Scan for the cell matching the given text and deliver its (x, y) coordinate at center. 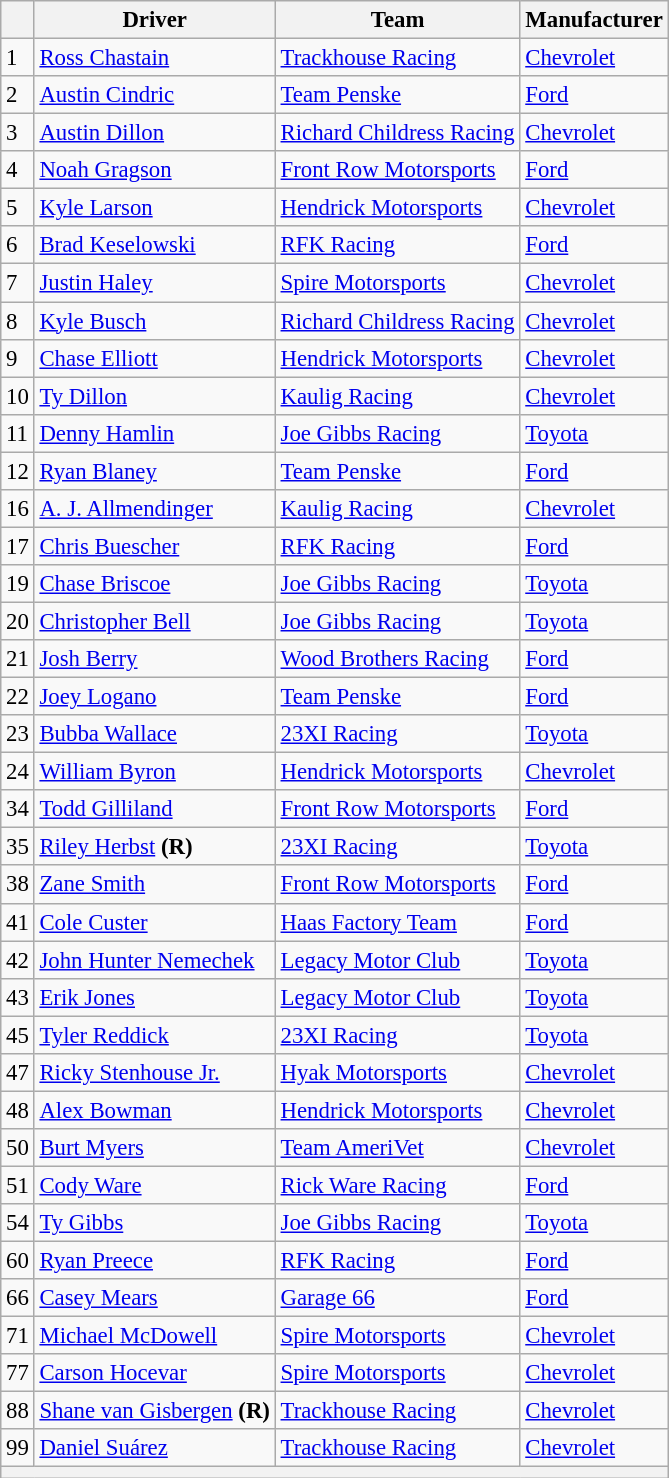
Rick Ware Racing (398, 1185)
41 (18, 922)
Chris Buescher (154, 546)
1 (18, 58)
Joey Logano (154, 697)
11 (18, 433)
Wood Brothers Racing (398, 659)
Ross Chastain (154, 58)
10 (18, 396)
5 (18, 208)
22 (18, 697)
45 (18, 1035)
9 (18, 358)
William Byron (154, 772)
Alex Bowman (154, 1110)
Chase Briscoe (154, 584)
4 (18, 170)
54 (18, 1223)
Garage 66 (398, 1298)
Driver (154, 20)
16 (18, 509)
Todd Gilliland (154, 809)
Riley Herbst (R) (154, 847)
48 (18, 1110)
Noah Gragson (154, 170)
17 (18, 546)
A. J. Allmendinger (154, 509)
Ty Dillon (154, 396)
Christopher Bell (154, 621)
66 (18, 1298)
Justin Haley (154, 283)
Cole Custer (154, 922)
88 (18, 1411)
8 (18, 321)
Austin Cindric (154, 95)
Daniel Suárez (154, 1449)
Chase Elliott (154, 358)
Cody Ware (154, 1185)
3 (18, 133)
21 (18, 659)
John Hunter Nemechek (154, 960)
38 (18, 885)
Austin Dillon (154, 133)
2 (18, 95)
Haas Factory Team (398, 922)
43 (18, 997)
Team AmeriVet (398, 1148)
47 (18, 1073)
99 (18, 1449)
34 (18, 809)
Ryan Preece (154, 1261)
50 (18, 1148)
Josh Berry (154, 659)
60 (18, 1261)
71 (18, 1336)
42 (18, 960)
Ty Gibbs (154, 1223)
19 (18, 584)
Michael McDowell (154, 1336)
Tyler Reddick (154, 1035)
Erik Jones (154, 997)
20 (18, 621)
Brad Keselowski (154, 245)
35 (18, 847)
51 (18, 1185)
Kyle Larson (154, 208)
Casey Mears (154, 1298)
7 (18, 283)
Shane van Gisbergen (R) (154, 1411)
12 (18, 471)
Hyak Motorsports (398, 1073)
Ricky Stenhouse Jr. (154, 1073)
Manufacturer (594, 20)
77 (18, 1373)
23 (18, 734)
Denny Hamlin (154, 433)
Kyle Busch (154, 321)
Zane Smith (154, 885)
Team (398, 20)
Carson Hocevar (154, 1373)
Burt Myers (154, 1148)
6 (18, 245)
24 (18, 772)
Ryan Blaney (154, 471)
Bubba Wallace (154, 734)
